Capture the cell that displays the provided text and extract its [X, Y] central coordinate. 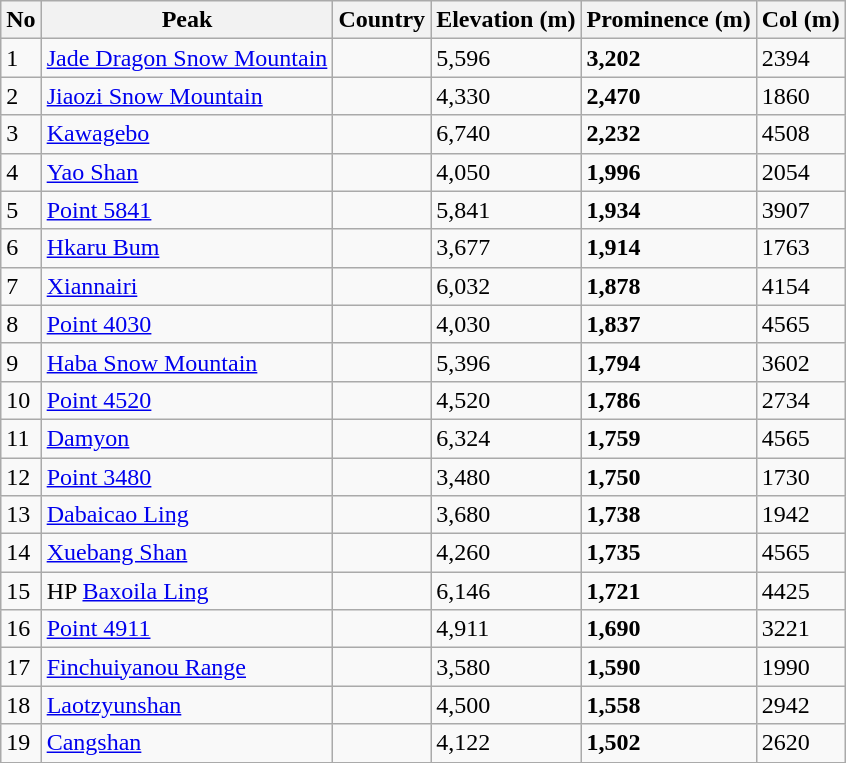
1,735 [668, 553]
1,738 [668, 515]
3,580 [506, 667]
1,786 [668, 400]
1730 [800, 477]
Country [382, 20]
11 [21, 438]
13 [21, 515]
1,759 [668, 438]
Jade Dragon Snow Mountain [187, 58]
6 [21, 248]
1,996 [668, 172]
17 [21, 667]
4,122 [506, 743]
Point 4911 [187, 629]
4,260 [506, 553]
1 [21, 58]
3,480 [506, 477]
Prominence (m) [668, 20]
Jiaozi Snow Mountain [187, 96]
4,911 [506, 629]
1,878 [668, 286]
4508 [800, 134]
Xuebang Shan [187, 553]
Point 5841 [187, 210]
Laotzyunshan [187, 705]
18 [21, 705]
5,841 [506, 210]
4425 [800, 591]
16 [21, 629]
Peak [187, 20]
2054 [800, 172]
2,470 [668, 96]
4 [21, 172]
1942 [800, 515]
6,146 [506, 591]
Yao Shan [187, 172]
7 [21, 286]
2394 [800, 58]
2 [21, 96]
1860 [800, 96]
3,202 [668, 58]
6,740 [506, 134]
Point 4520 [187, 400]
1,934 [668, 210]
Hkaru Bum [187, 248]
No [21, 20]
Elevation (m) [506, 20]
Haba Snow Mountain [187, 362]
1990 [800, 667]
2620 [800, 743]
3 [21, 134]
10 [21, 400]
3221 [800, 629]
Damyon [187, 438]
12 [21, 477]
4,520 [506, 400]
3,677 [506, 248]
4,330 [506, 96]
Col (m) [800, 20]
HP Baxoila Ling [187, 591]
6,324 [506, 438]
Dabaicao Ling [187, 515]
1,690 [668, 629]
8 [21, 324]
6,032 [506, 286]
1,837 [668, 324]
4,030 [506, 324]
4,500 [506, 705]
2942 [800, 705]
5,596 [506, 58]
Finchuiyanou Range [187, 667]
2734 [800, 400]
1,502 [668, 743]
1,721 [668, 591]
1,914 [668, 248]
1,590 [668, 667]
Point 3480 [187, 477]
1,750 [668, 477]
1763 [800, 248]
1,794 [668, 362]
Xiannairi [187, 286]
19 [21, 743]
Kawagebo [187, 134]
Point 4030 [187, 324]
4154 [800, 286]
1,558 [668, 705]
14 [21, 553]
3907 [800, 210]
5,396 [506, 362]
9 [21, 362]
2,232 [668, 134]
15 [21, 591]
Cangshan [187, 743]
3,680 [506, 515]
5 [21, 210]
3602 [800, 362]
4,050 [506, 172]
